From the cell containing the given text, extract its center point as [X, Y] coordinate. 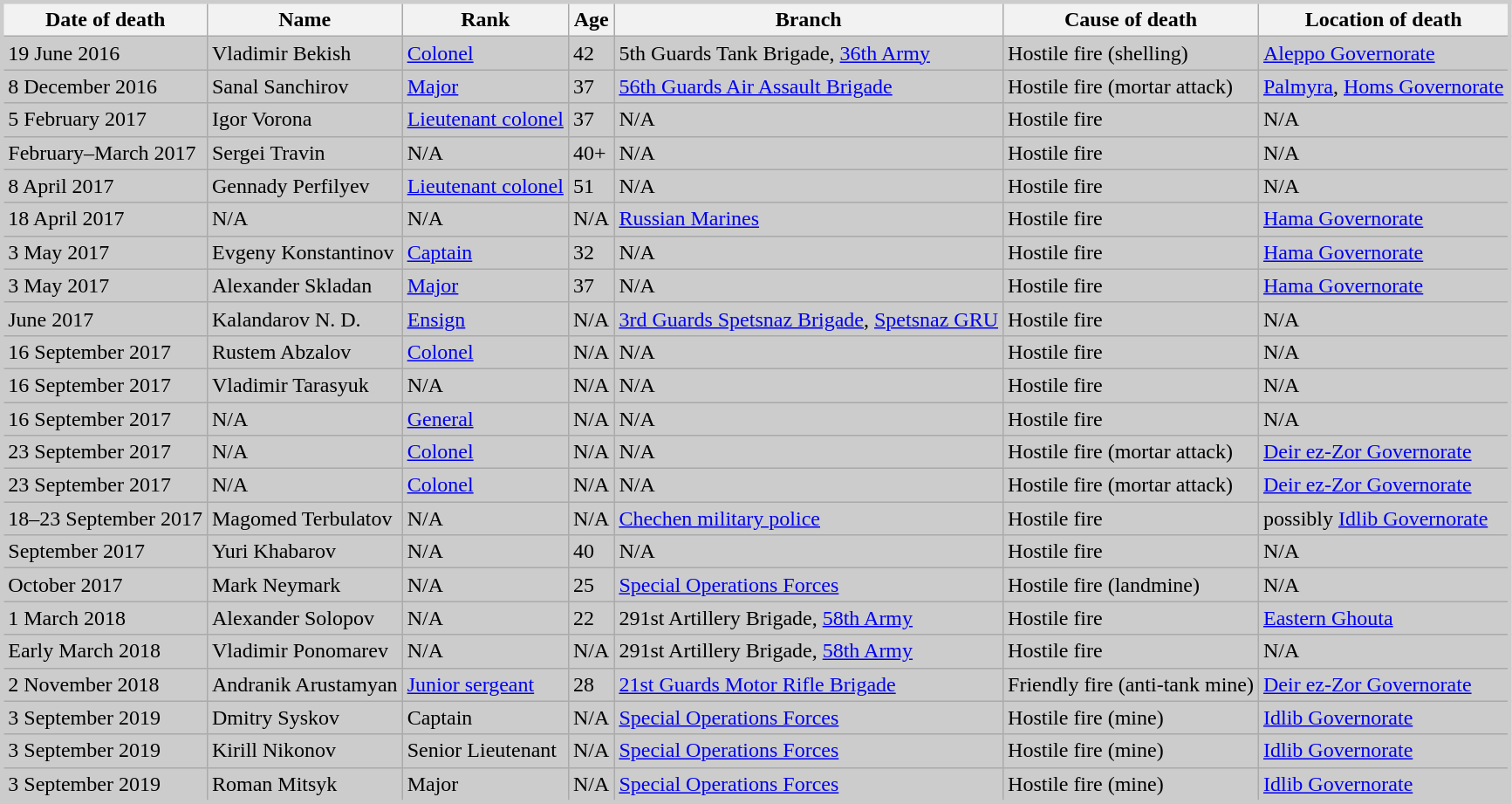
25 [591, 585]
8 December 2016 [105, 86]
Senior Lieutenant [485, 751]
Alexander Solopov [304, 618]
Early March 2018 [105, 651]
September 2017 [105, 552]
Chechen military police [809, 519]
Hostile fire (landmine) [1131, 585]
Age [591, 19]
Rustem Abzalov [304, 352]
Junior sergeant [485, 684]
Friendly fire (anti-tank mine) [1131, 684]
Sergei Travin [304, 153]
Evgeny Konstantinov [304, 252]
56th Guards Air Assault Brigade [809, 86]
Eastern Ghouta [1384, 618]
Sanal Sanchirov [304, 86]
Location of death [1384, 19]
Vladimir Tarasyuk [304, 385]
Roman Mitsyk [304, 785]
Andranik Arustamyan [304, 684]
2 November 2018 [105, 684]
5th Guards Tank Brigade, 36th Army [809, 53]
General [485, 418]
22 [591, 618]
Russian Marines [809, 219]
5 February 2017 [105, 120]
Igor Vorona [304, 120]
Rank [485, 19]
Gennady Perfilyev [304, 186]
Kirill Nikonov [304, 751]
Yuri Khabarov [304, 552]
21st Guards Motor Rifle Brigade [809, 684]
51 [591, 186]
28 [591, 684]
Palmyra, Homs Governorate [1384, 86]
8 April 2017 [105, 186]
Vladimir Bekish [304, 53]
Alexander Skladan [304, 285]
19 June 2016 [105, 53]
Name [304, 19]
Magomed Terbulatov [304, 519]
Cause of death [1131, 19]
possibly Idlib Governorate [1384, 519]
Vladimir Ponomarev [304, 651]
1 March 2018 [105, 618]
Branch [809, 19]
Mark Neymark [304, 585]
Hostile fire (shelling) [1131, 53]
32 [591, 252]
October 2017 [105, 585]
18–23 September 2017 [105, 519]
3rd Guards Spetsnaz Brigade, Spetsnaz GRU [809, 319]
Kalandarov N. D. [304, 319]
June 2017 [105, 319]
Date of death [105, 19]
42 [591, 53]
18 April 2017 [105, 219]
Dmitry Syskov [304, 718]
40+ [591, 153]
Aleppo Governorate [1384, 53]
40 [591, 552]
February–March 2017 [105, 153]
Ensign [485, 319]
